Capture the cell that displays the provided text and extract its (x, y) central coordinate. 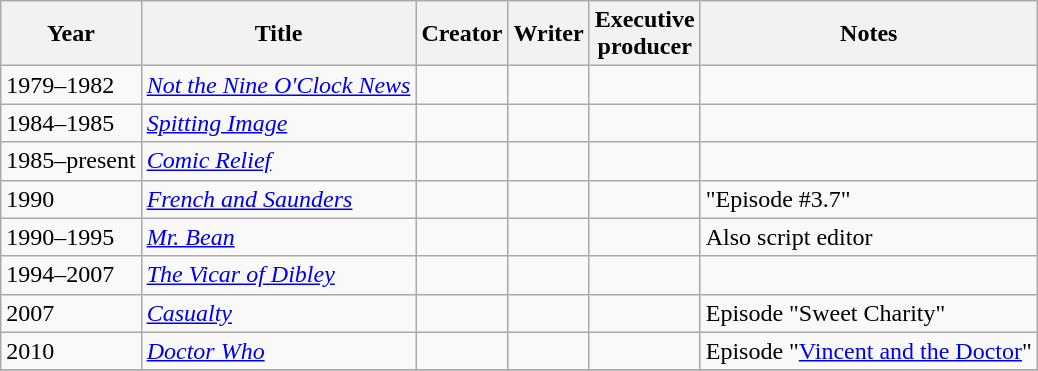
Episode "Vincent and the Doctor" (868, 351)
French and Saunders (278, 199)
Episode "Sweet Charity" (868, 313)
Executiveproducer (644, 34)
Also script editor (868, 237)
1994–2007 (71, 275)
Title (278, 34)
Notes (868, 34)
1984–1985 (71, 123)
Spitting Image (278, 123)
2010 (71, 351)
Doctor Who (278, 351)
"Episode #3.7" (868, 199)
1990–1995 (71, 237)
2007 (71, 313)
Not the Nine O'Clock News (278, 85)
1990 (71, 199)
1979–1982 (71, 85)
Creator (462, 34)
Year (71, 34)
Comic Relief (278, 161)
Mr. Bean (278, 237)
Casualty (278, 313)
The Vicar of Dibley (278, 275)
1985–present (71, 161)
Writer (548, 34)
